Output the (x, y) coordinate of the center of the cell containing the given text.  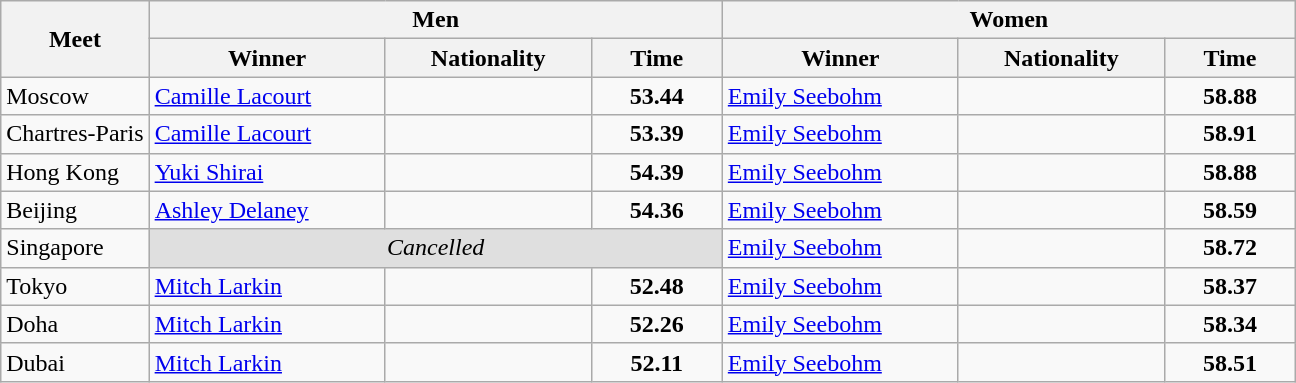
Singapore (75, 248)
58.34 (1230, 324)
Men (436, 20)
Ashley Delaney (267, 210)
Moscow (75, 96)
58.59 (1230, 210)
53.44 (656, 96)
52.26 (656, 324)
58.51 (1230, 362)
Beijing (75, 210)
Hong Kong (75, 172)
Cancelled (436, 248)
53.39 (656, 134)
Tokyo (75, 286)
58.91 (1230, 134)
58.72 (1230, 248)
Meet (75, 39)
Doha (75, 324)
Dubai (75, 362)
54.36 (656, 210)
54.39 (656, 172)
52.11 (656, 362)
Chartres-Paris (75, 134)
58.37 (1230, 286)
Women (1008, 20)
52.48 (656, 286)
Yuki Shirai (267, 172)
